Search for the cell housing the specified text and yield its [x, y] center coordinate. 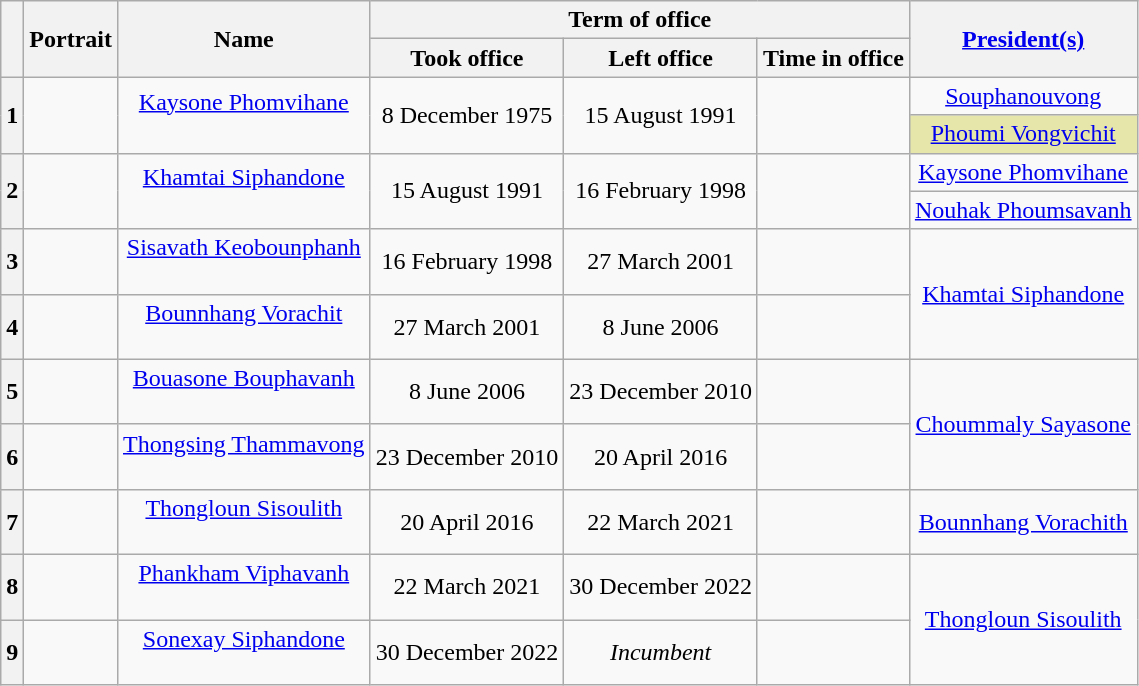
Name [244, 39]
President(s) [1023, 39]
Souphanouvong [1023, 96]
8 [12, 586]
Phankham Viphavanh [244, 586]
Bouasone Bouphavanh [244, 392]
Portrait [71, 39]
5 [12, 392]
8 December 1975 [467, 115]
Bounnhang Vorachit [244, 326]
Choummaly Sayasone [1023, 424]
9 [12, 652]
2 [12, 191]
Sonexay Siphandone [244, 652]
1 [12, 115]
Sisavath Keobounphanh [244, 262]
6 [12, 456]
Bounnhang Vorachith [1023, 522]
Incumbent [661, 652]
Nouhak Phoumsavanh [1023, 210]
Took office [467, 58]
4 [12, 326]
7 [12, 522]
Left office [661, 58]
Time in office [833, 58]
Term of office [640, 20]
Thongsing Thammavong [244, 456]
Phoumi Vongvichit [1023, 134]
3 [12, 262]
